Scan for the cell matching the given text and deliver its (x, y) coordinate at center. 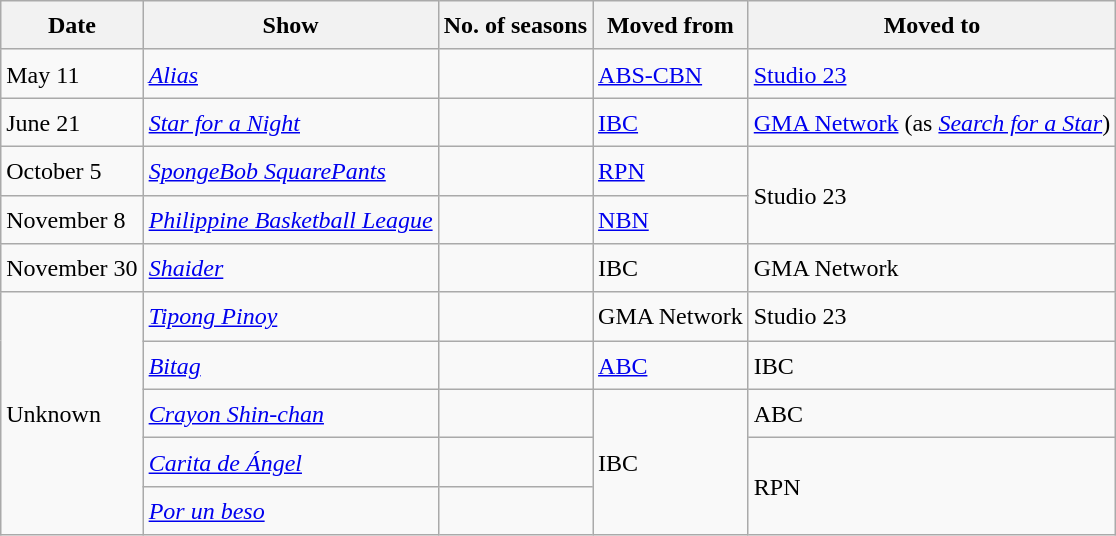
Carita de Ángel (290, 462)
Bitag (290, 366)
NBN (671, 220)
Por un beso (290, 510)
November 8 (72, 220)
November 30 (72, 268)
June 21 (72, 122)
Moved from (671, 26)
May 11 (72, 74)
SpongeBob SquarePants (290, 170)
Crayon Shin-chan (290, 414)
ABS-CBN (671, 74)
Show (290, 26)
Date (72, 26)
Moved to (932, 26)
GMA Network (as Search for a Star) (932, 122)
Unknown (72, 414)
Tipong Pinoy (290, 316)
No. of seasons (515, 26)
Alias (290, 74)
Philippine Basketball League (290, 220)
October 5 (72, 170)
Star for a Night (290, 122)
Shaider (290, 268)
